Output the [X, Y] coordinate of the center of the cell containing the given text.  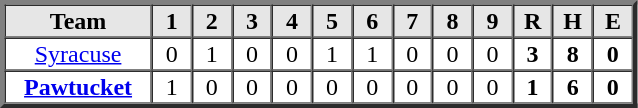
R [533, 20]
5 [332, 20]
H [573, 20]
2 [212, 20]
4 [292, 20]
7 [412, 20]
E [613, 20]
Team [78, 20]
Syracuse [78, 54]
9 [492, 20]
Pawtucket [78, 86]
